Capture the cell that displays the provided text and extract its (x, y) central coordinate. 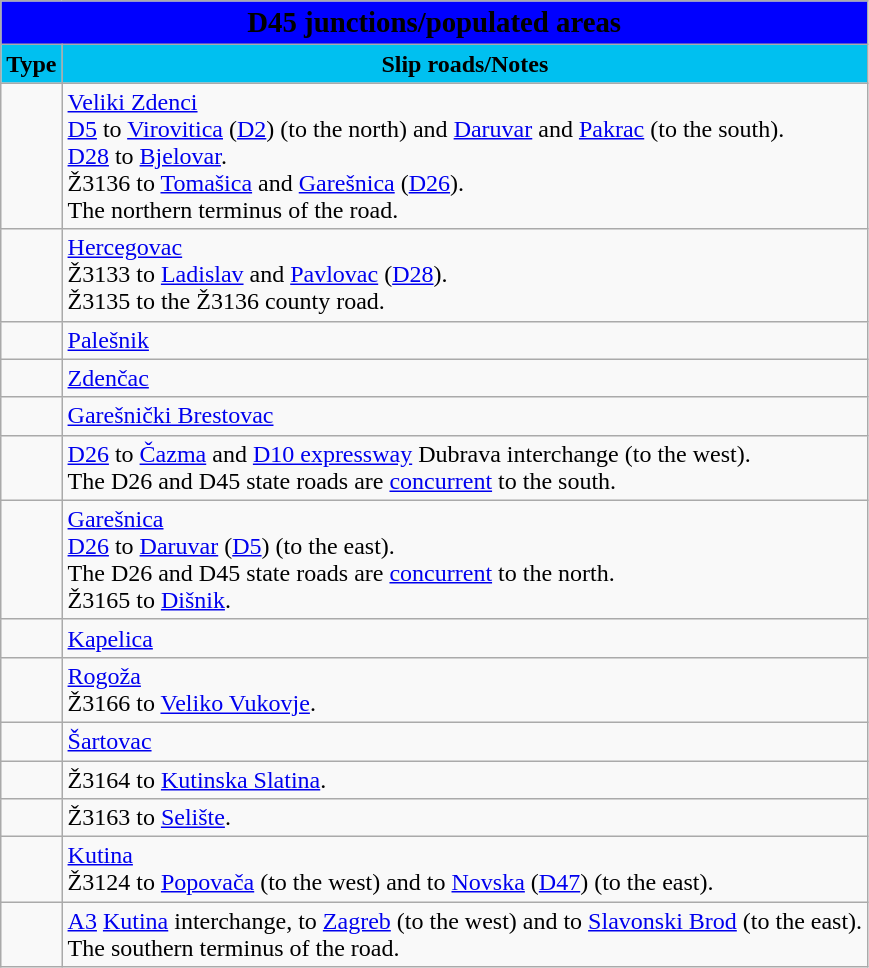
Palešnik (465, 340)
HercegovacŽ3133 to Ladislav and Pavlovac (D28).Ž3135 to the Ž3136 county road. (465, 275)
Zdenčac (465, 378)
D26 to Čazma and D10 expressway Dubrava interchange (to the west).The D26 and D45 state roads are concurrent to the south. (465, 468)
A3 Kutina interchange, to Zagreb (to the west) and to Slavonski Brod (to the east).The southern terminus of the road. (465, 934)
Slip roads/Notes (465, 64)
Garešnički Brestovac (465, 416)
Šartovac (465, 741)
Ž3163 to Selište. (465, 818)
Kapelica (465, 638)
Type (32, 64)
RogožaŽ3166 to Veliko Vukovje. (465, 690)
D45 junctions/populated areas (434, 23)
Ž3164 to Kutinska Slatina. (465, 779)
KutinaŽ3124 to Popovača (to the west) and to Novska (D47) (to the east). (465, 870)
Garešnica D26 to Daruvar (D5) (to the east).The D26 and D45 state roads are concurrent to the north.Ž3165 to Dišnik. (465, 560)
